Determine the (X, Y) coordinate at the center of the cell enclosing the given text.  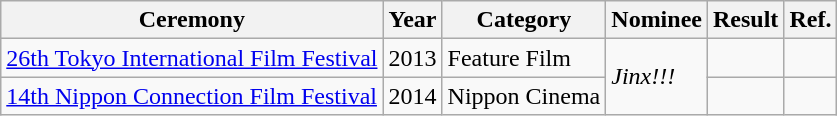
14th Nippon Connection Film Festival (192, 96)
Result (745, 20)
Jinx!!! (657, 77)
26th Tokyo International Film Festival (192, 58)
Ref. (810, 20)
Year (412, 20)
Nippon Cinema (524, 96)
Feature Film (524, 58)
Nominee (657, 20)
2014 (412, 96)
Ceremony (192, 20)
Category (524, 20)
2013 (412, 58)
